Find where the given text appears and provide that cell's center as [X, Y] coordinate. 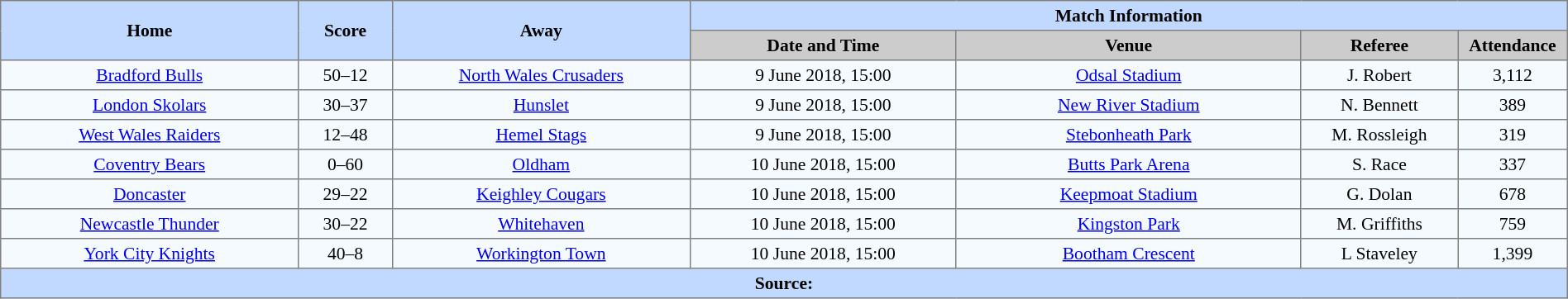
0–60 [346, 164]
Bootham Crescent [1128, 254]
Newcastle Thunder [150, 224]
Doncaster [150, 194]
Home [150, 31]
Attendance [1513, 45]
Keighley Cougars [541, 194]
50–12 [346, 75]
Date and Time [823, 45]
Referee [1379, 45]
Hemel Stags [541, 135]
S. Race [1379, 164]
3,112 [1513, 75]
New River Stadium [1128, 105]
Away [541, 31]
Source: [784, 283]
12–48 [346, 135]
M. Rossleigh [1379, 135]
Match Information [1128, 16]
L Staveley [1379, 254]
Venue [1128, 45]
1,399 [1513, 254]
N. Bennett [1379, 105]
29–22 [346, 194]
West Wales Raiders [150, 135]
G. Dolan [1379, 194]
London Skolars [150, 105]
M. Griffiths [1379, 224]
30–22 [346, 224]
40–8 [346, 254]
319 [1513, 135]
Kingston Park [1128, 224]
North Wales Crusaders [541, 75]
Stebonheath Park [1128, 135]
Keepmoat Stadium [1128, 194]
York City Knights [150, 254]
Score [346, 31]
Butts Park Arena [1128, 164]
Odsal Stadium [1128, 75]
30–37 [346, 105]
678 [1513, 194]
Hunslet [541, 105]
Coventry Bears [150, 164]
Whitehaven [541, 224]
389 [1513, 105]
Workington Town [541, 254]
Oldham [541, 164]
Bradford Bulls [150, 75]
J. Robert [1379, 75]
759 [1513, 224]
337 [1513, 164]
